Determine the (x, y) coordinate at the center of the cell enclosing the given text.  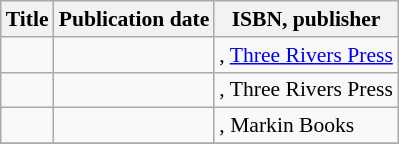
ISBN, publisher (306, 19)
, Markin Books (306, 126)
Publication date (134, 19)
Title (28, 19)
